From the cell containing the given text, extract its center point as [X, Y] coordinate. 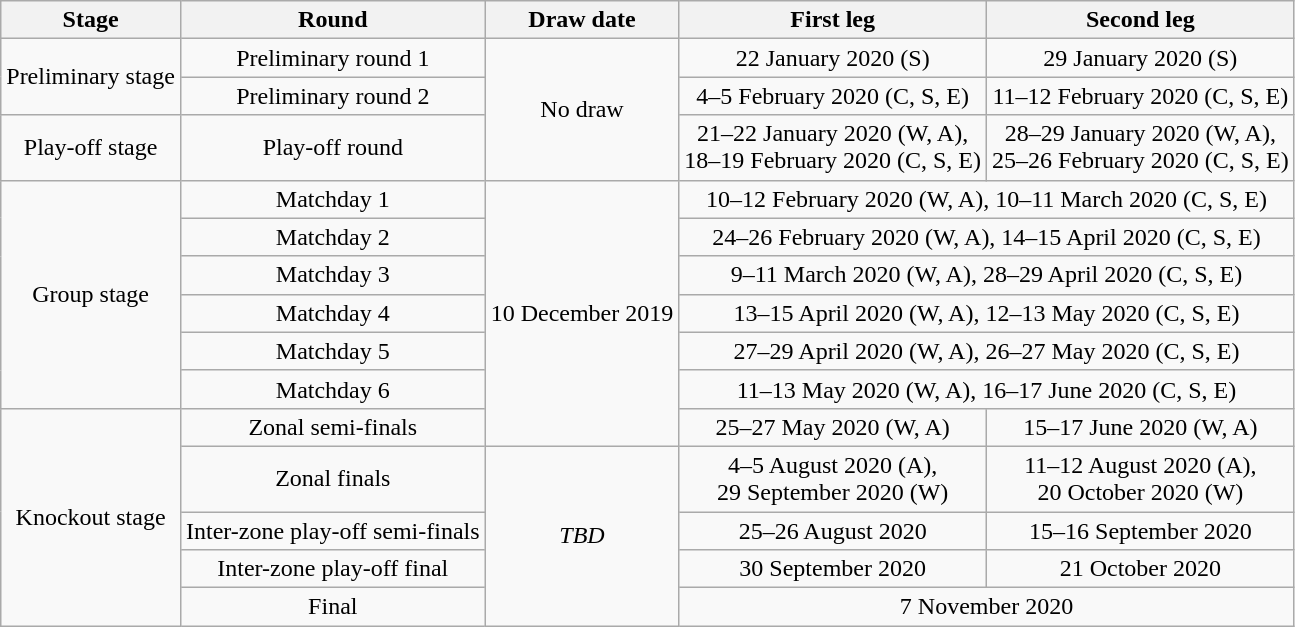
10 December 2019 [582, 313]
25–27 May 2020 (W, A) [833, 427]
Round [332, 20]
13–15 April 2020 (W, A), 12–13 May 2020 (C, S, E) [986, 313]
Preliminary round 1 [332, 58]
Draw date [582, 20]
27–29 April 2020 (W, A), 26–27 May 2020 (C, S, E) [986, 351]
Matchday 2 [332, 237]
10–12 February 2020 (W, A), 10–11 March 2020 (C, S, E) [986, 199]
Matchday 4 [332, 313]
Second leg [1141, 20]
4–5 February 2020 (C, S, E) [833, 96]
Matchday 5 [332, 351]
21 October 2020 [1141, 569]
25–26 August 2020 [833, 531]
TBD [582, 536]
No draw [582, 110]
Final [332, 607]
Inter-zone play-off final [332, 569]
Knockout stage [91, 516]
Zonal finals [332, 478]
Preliminary stage [91, 77]
30 September 2020 [833, 569]
29 January 2020 (S) [1141, 58]
Matchday 1 [332, 199]
Preliminary round 2 [332, 96]
11–12 August 2020 (A),20 October 2020 (W) [1141, 478]
4–5 August 2020 (A),29 September 2020 (W) [833, 478]
Group stage [91, 294]
24–26 February 2020 (W, A), 14–15 April 2020 (C, S, E) [986, 237]
7 November 2020 [986, 607]
Play-off stage [91, 148]
22 January 2020 (S) [833, 58]
Inter-zone play-off semi-finals [332, 531]
Play-off round [332, 148]
21–22 January 2020 (W, A),18–19 February 2020 (C, S, E) [833, 148]
Matchday 6 [332, 389]
Zonal semi-finals [332, 427]
Matchday 3 [332, 275]
28–29 January 2020 (W, A),25–26 February 2020 (C, S, E) [1141, 148]
Stage [91, 20]
11–12 February 2020 (C, S, E) [1141, 96]
15–17 June 2020 (W, A) [1141, 427]
11–13 May 2020 (W, A), 16–17 June 2020 (C, S, E) [986, 389]
First leg [833, 20]
15–16 September 2020 [1141, 531]
9–11 March 2020 (W, A), 28–29 April 2020 (C, S, E) [986, 275]
